Pinpoint the cell where the given text exists, returning its [X, Y] midpoint coordinate. 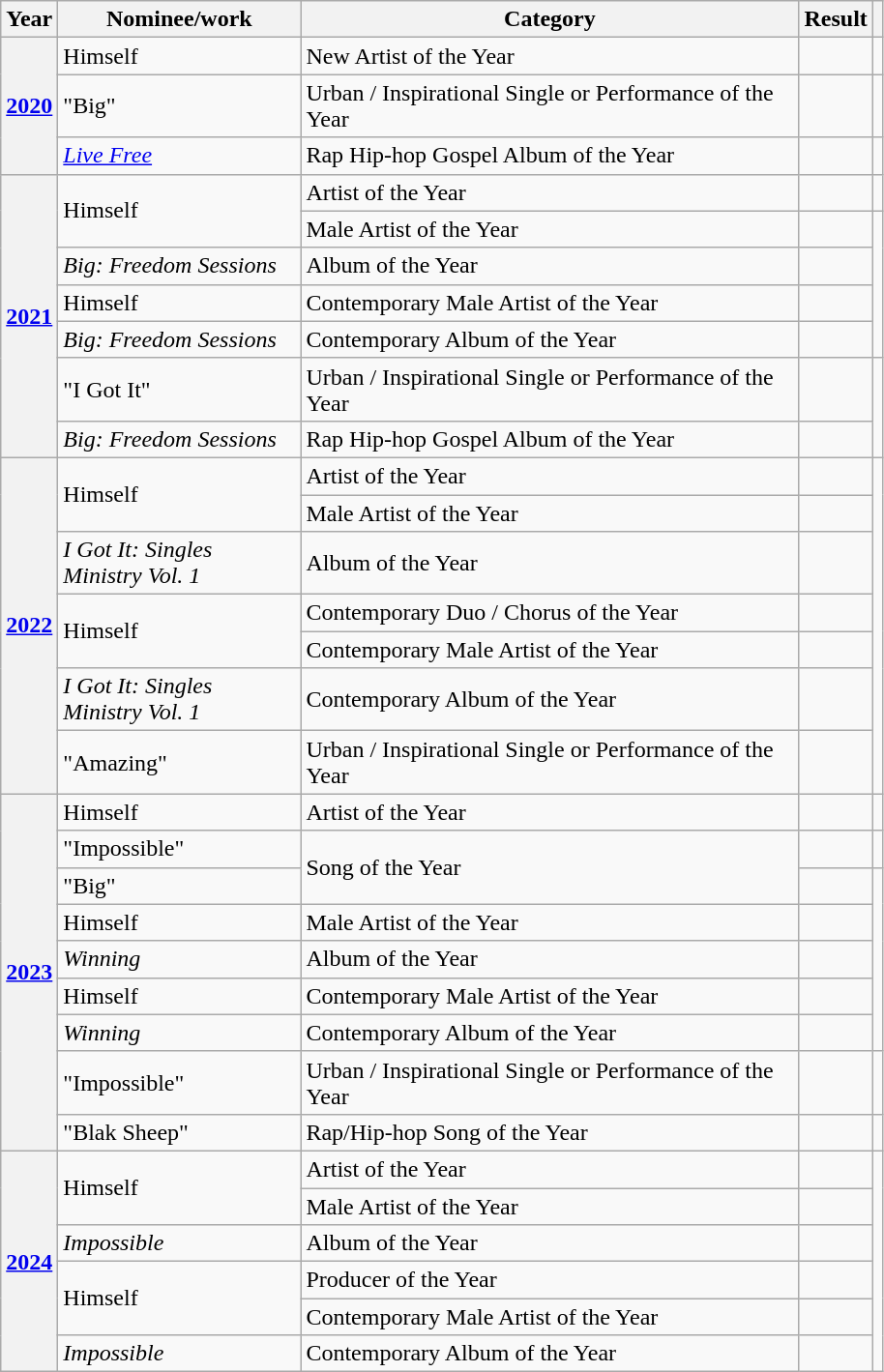
"Amazing" [180, 762]
2023 [29, 973]
"I Got It" [180, 389]
2022 [29, 625]
2024 [29, 1261]
Rap/Hip-hop Song of the Year [549, 1132]
"Blak Sheep" [180, 1132]
Category [549, 19]
Song of the Year [549, 867]
Producer of the Year [549, 1280]
Result [836, 19]
New Artist of the Year [549, 56]
2021 [29, 315]
Year [29, 19]
Live Free [180, 156]
2020 [29, 106]
Contemporary Duo / Chorus of the Year [549, 613]
Nominee/work [180, 19]
